Provide the (x, y) coordinate of the cell's center where the given text is located.  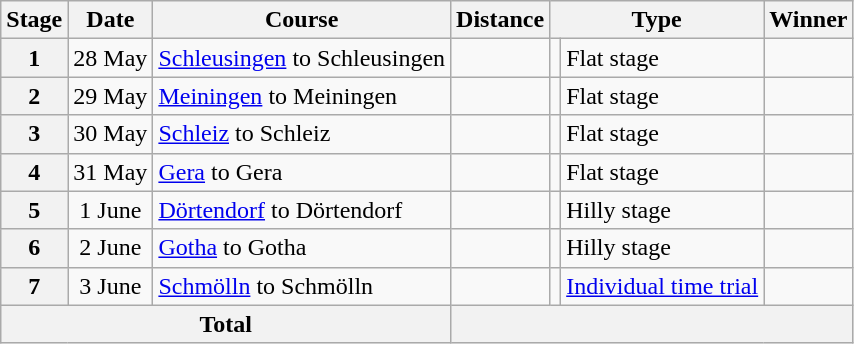
Total (226, 324)
7 (34, 286)
5 (34, 210)
6 (34, 248)
28 May (110, 58)
Date (110, 20)
29 May (110, 96)
Dörtendorf to Dörtendorf (302, 210)
Schleusingen to Schleusingen (302, 58)
1 (34, 58)
Gera to Gera (302, 172)
Course (302, 20)
30 May (110, 134)
Stage (34, 20)
Type (657, 20)
Individual time trial (662, 286)
2 June (110, 248)
3 June (110, 286)
Schmölln to Schmölln (302, 286)
2 (34, 96)
Schleiz to Schleiz (302, 134)
Winner (808, 20)
Distance (500, 20)
4 (34, 172)
Gotha to Gotha (302, 248)
31 May (110, 172)
1 June (110, 210)
3 (34, 134)
Meiningen to Meiningen (302, 96)
